Return the [X, Y] coordinate for the center point of the cell that contains the specified text.  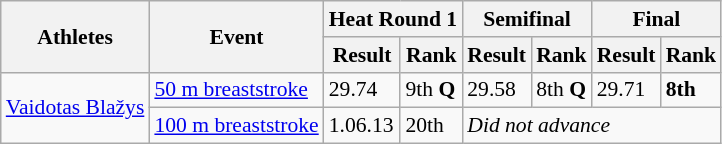
8th Q [562, 90]
Vaidotas Blažys [76, 108]
Athletes [76, 36]
29.74 [362, 90]
29.71 [626, 90]
29.58 [496, 90]
100 m breaststroke [236, 126]
1.06.13 [362, 126]
20th [431, 126]
Final [656, 19]
Heat Round 1 [393, 19]
Semifinal [526, 19]
Did not advance [592, 126]
50 m breaststroke [236, 90]
9th Q [431, 90]
Event [236, 36]
8th [692, 90]
